Identify which cell holds the provided text, then report its [x, y] central coordinate. 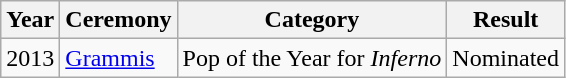
Category [312, 20]
Result [506, 20]
2013 [30, 58]
Year [30, 20]
Nominated [506, 58]
Grammis [118, 58]
Pop of the Year for Inferno [312, 58]
Ceremony [118, 20]
